Determine the (x, y) coordinate at the center of the cell enclosing the given text.  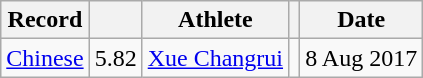
Record (45, 20)
Date (362, 20)
Chinese (45, 58)
Xue Changrui (215, 58)
5.82 (116, 58)
8 Aug 2017 (362, 58)
Athlete (215, 20)
